Return [X, Y] of the center of cell containing provided text 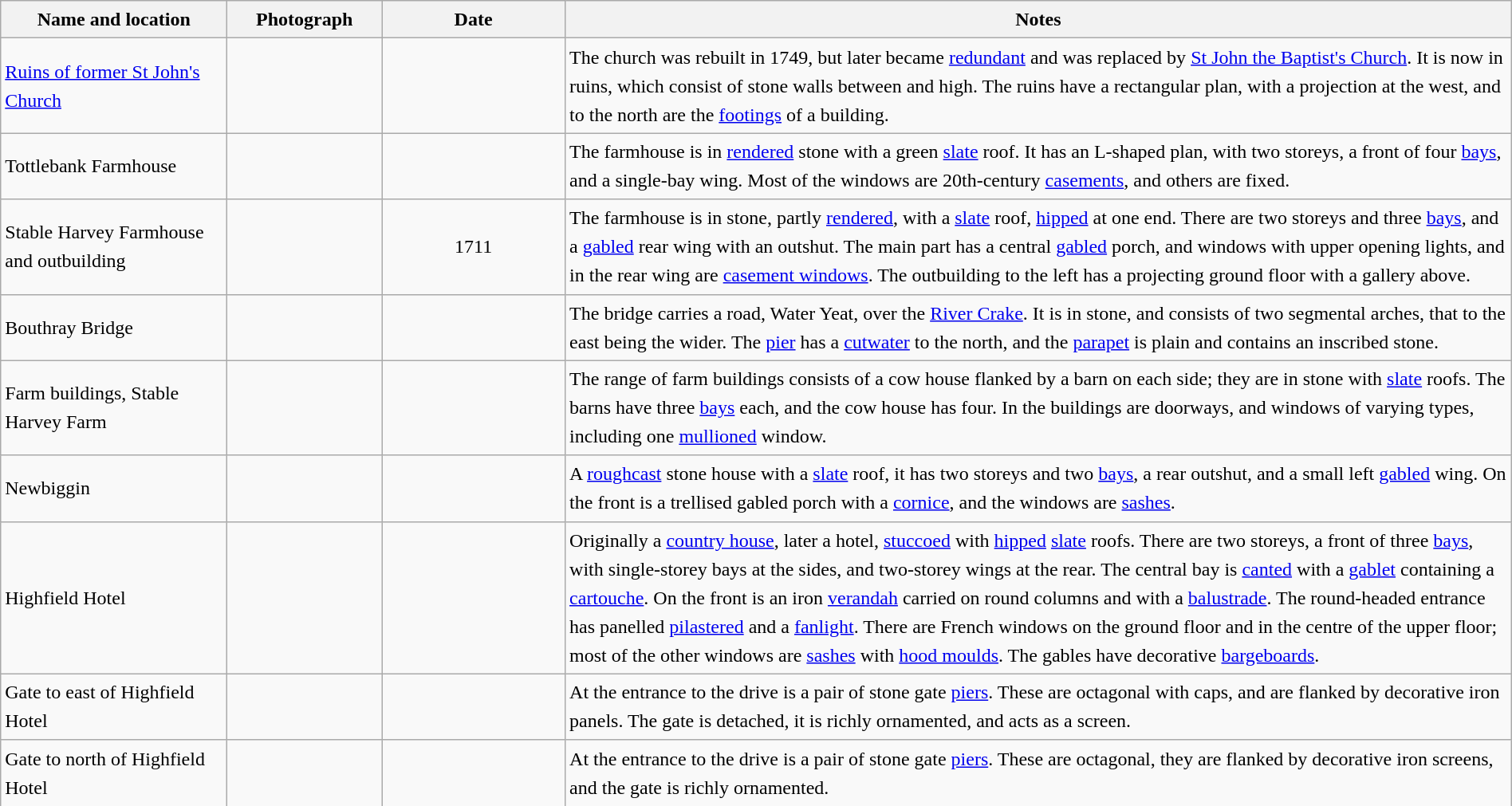
Name and location [114, 19]
Tottlebank Farmhouse [114, 166]
Notes [1038, 19]
1711 [474, 247]
Highfield Hotel [114, 598]
Stable Harvey Farmhouse and outbuilding [114, 247]
Date [474, 19]
Newbiggin [114, 488]
Bouthray Bridge [114, 327]
Photograph [305, 19]
Farm buildings, Stable Harvey Farm [114, 408]
Gate to east of Highfield Hotel [114, 706]
Ruins of former St John's Church [114, 86]
Gate to north of Highfield Hotel [114, 773]
